Determine the (x, y) coordinate at the center of the cell enclosing the given text.  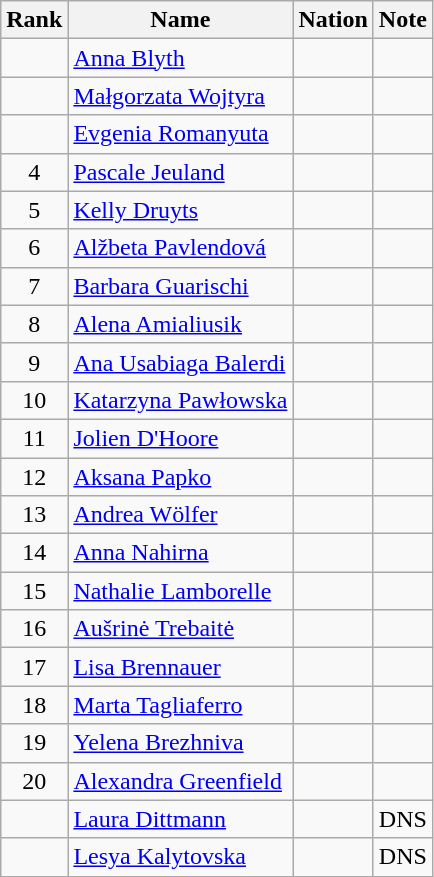
4 (34, 172)
Alexandra Greenfield (180, 781)
Lesya Kalytovska (180, 857)
Marta Tagliaferro (180, 705)
18 (34, 705)
Yelena Brezhniva (180, 743)
Anna Nahirna (180, 553)
12 (34, 477)
19 (34, 743)
Aušrinė Trebaitė (180, 629)
Evgenia Romanyuta (180, 134)
Lisa Brennauer (180, 667)
17 (34, 667)
Alena Amialiusik (180, 324)
9 (34, 362)
6 (34, 248)
16 (34, 629)
Nathalie Lamborelle (180, 591)
Jolien D'Hoore (180, 438)
5 (34, 210)
8 (34, 324)
14 (34, 553)
20 (34, 781)
Barbara Guarischi (180, 286)
Pascale Jeuland (180, 172)
Ana Usabiaga Balerdi (180, 362)
11 (34, 438)
Note (402, 20)
Andrea Wölfer (180, 515)
Anna Blyth (180, 58)
Aksana Papko (180, 477)
7 (34, 286)
Alžbeta Pavlendová (180, 248)
Laura Dittmann (180, 819)
Nation (333, 20)
Name (180, 20)
Kelly Druyts (180, 210)
15 (34, 591)
Rank (34, 20)
Małgorzata Wojtyra (180, 96)
Katarzyna Pawłowska (180, 400)
13 (34, 515)
10 (34, 400)
